Find where the given text appears and provide that cell's center as (X, Y) coordinate. 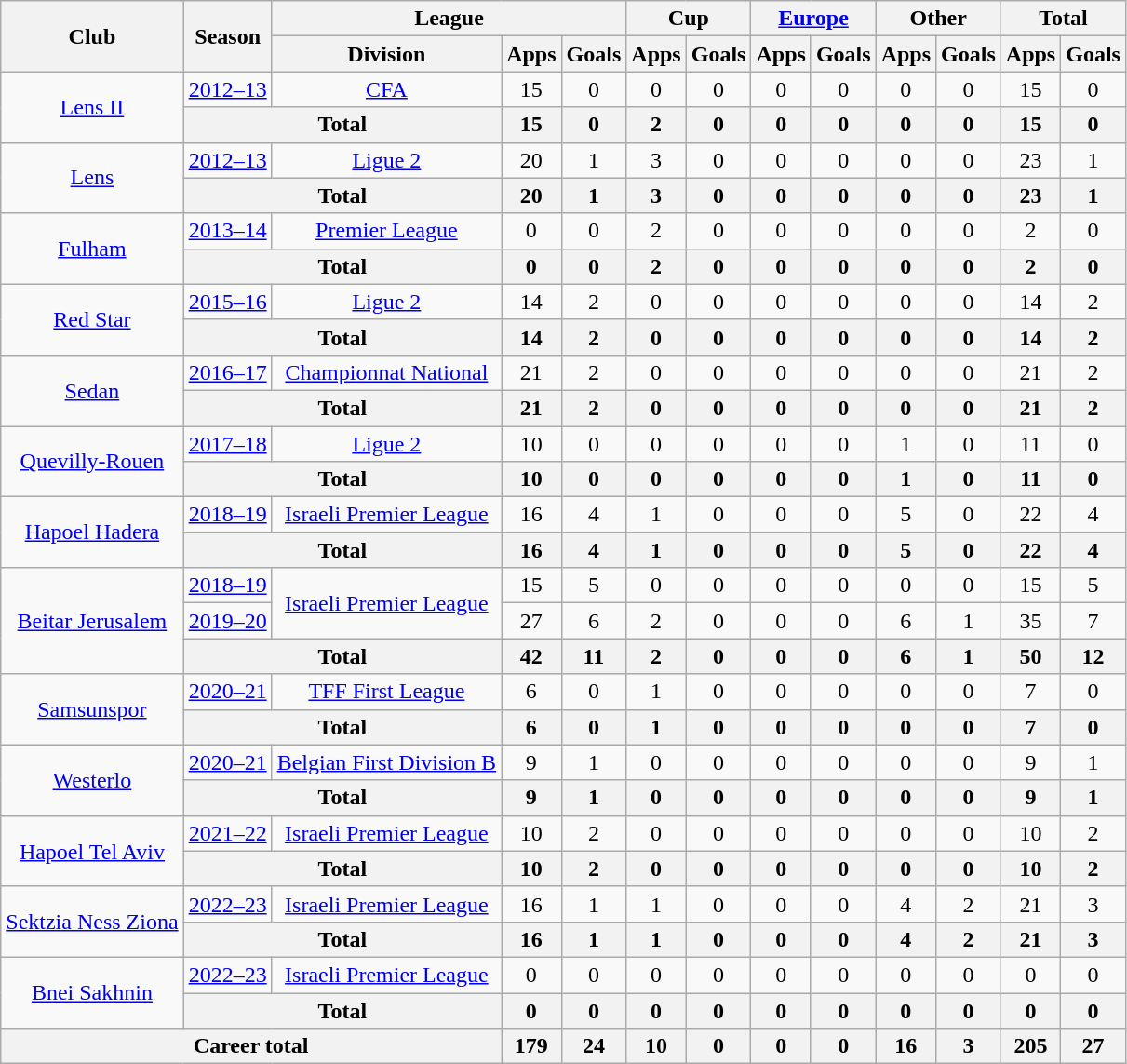
205 (1030, 1046)
Sedan (92, 390)
2021–22 (227, 833)
TFF First League (386, 692)
Belgian First Division B (386, 762)
50 (1030, 656)
179 (531, 1046)
Quevilly-Rouen (92, 462)
Red Star (92, 319)
League (449, 19)
Career total (251, 1046)
2019–20 (227, 621)
Beitar Jerusalem (92, 621)
Club (92, 36)
Sektzia Ness Ziona (92, 922)
2017–18 (227, 444)
42 (531, 656)
Lens (92, 178)
Season (227, 36)
Lens II (92, 107)
Championnat National (386, 372)
Europe (813, 19)
Division (386, 54)
2016–17 (227, 372)
2013–14 (227, 231)
35 (1030, 621)
CFA (386, 89)
Westerlo (92, 780)
24 (594, 1046)
Hapoel Hadera (92, 532)
Premier League (386, 231)
Other (938, 19)
12 (1093, 656)
Bnei Sakhnin (92, 992)
2015–16 (227, 302)
Hapoel Tel Aviv (92, 851)
Cup (689, 19)
Fulham (92, 249)
Samsunspor (92, 709)
